Return the [x, y] coordinate for the center point of the cell that contains the specified text.  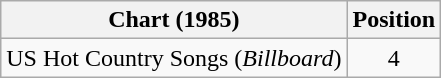
Position [394, 20]
Chart (1985) [174, 20]
4 [394, 58]
US Hot Country Songs (Billboard) [174, 58]
